Identify which cell holds the provided text, then report its [X, Y] central coordinate. 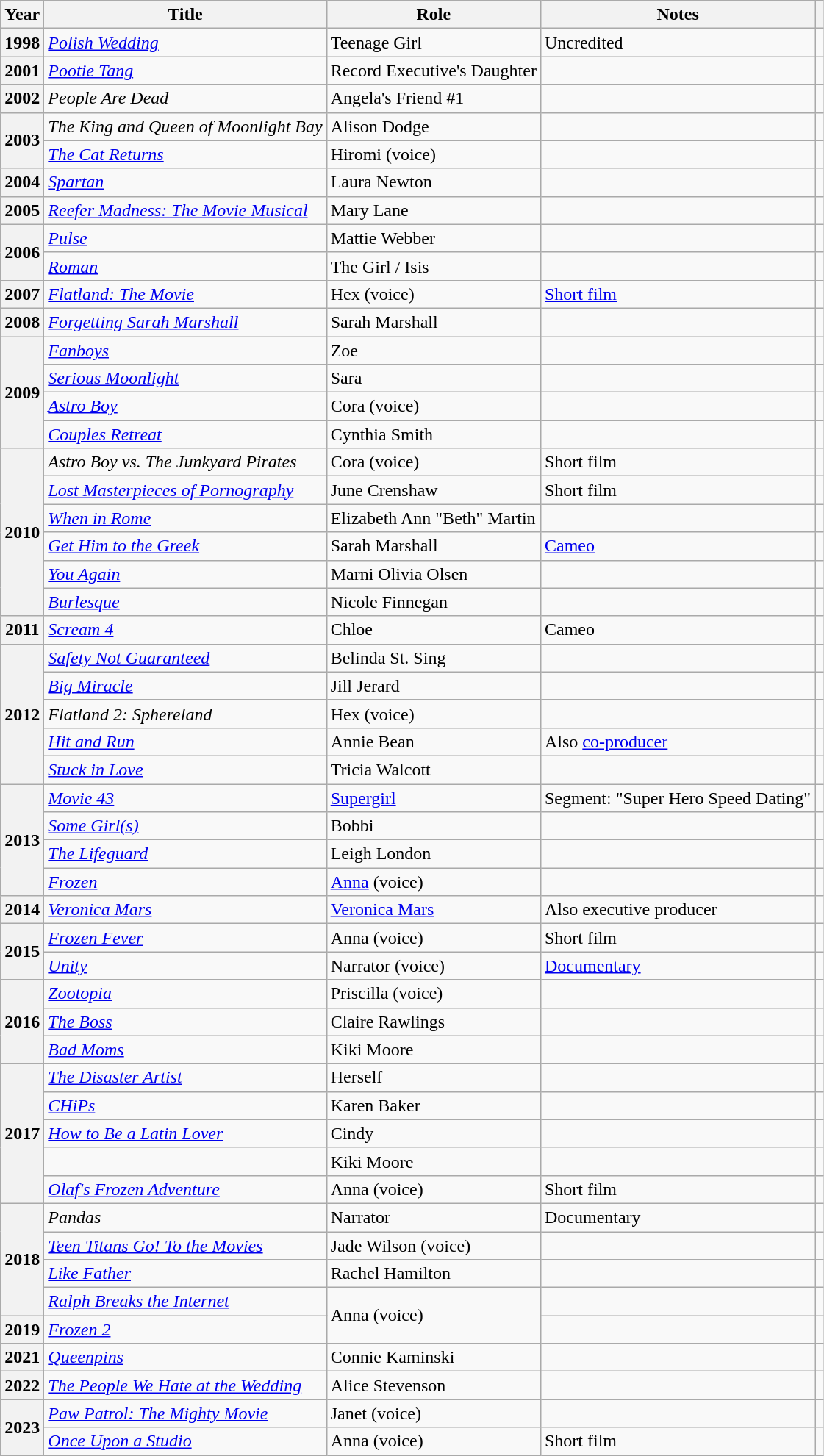
Year [22, 15]
Fanboys [185, 351]
Zoe [434, 351]
You Again [185, 574]
Mary Lane [434, 210]
Jill Jerard [434, 686]
The Girl / Isis [434, 266]
Laura Newton [434, 182]
Astro Boy [185, 406]
Couples Retreat [185, 434]
2022 [22, 1385]
The Boss [185, 1022]
People Are Dead [185, 98]
Serious Moonlight [185, 379]
2016 [22, 1022]
2012 [22, 714]
Record Executive's Daughter [434, 71]
Janet (voice) [434, 1413]
Narrator (voice) [434, 966]
Some Girl(s) [185, 826]
The People We Hate at the Wedding [185, 1385]
2009 [22, 392]
Annie Bean [434, 742]
Jade Wilson (voice) [434, 1246]
Claire Rawlings [434, 1022]
Paw Patrol: The Mighty Movie [185, 1413]
Teenage Girl [434, 43]
Polish Wedding [185, 43]
The King and Queen of Moonlight Bay [185, 126]
Pulse [185, 238]
2002 [22, 98]
2003 [22, 140]
Title [185, 15]
Olaf's Frozen Adventure [185, 1189]
Marni Olivia Olsen [434, 574]
2011 [22, 630]
2007 [22, 294]
Angela's Friend #1 [434, 98]
Safety Not Guaranteed [185, 658]
Like Father [185, 1274]
Roman [185, 266]
Big Miracle [185, 686]
Chloe [434, 630]
2013 [22, 839]
2006 [22, 252]
Narrator [434, 1217]
Stuck in Love [185, 770]
Supergirl [434, 797]
Priscilla (voice) [434, 994]
Bobbi [434, 826]
2017 [22, 1133]
CHiPs [185, 1105]
Connie Kaminski [434, 1358]
Alice Stevenson [434, 1385]
Herself [434, 1077]
Hiromi (voice) [434, 154]
Notes [678, 15]
2021 [22, 1358]
Uncredited [678, 43]
2019 [22, 1330]
Alison Dodge [434, 126]
The Lifeguard [185, 854]
Frozen Fever [185, 938]
Movie 43 [185, 797]
June Crenshaw [434, 490]
2005 [22, 210]
Belinda St. Sing [434, 658]
Teen Titans Go! To the Movies [185, 1246]
Elizabeth Ann "Beth" Martin [434, 518]
Pandas [185, 1217]
Forgetting Sarah Marshall [185, 322]
2014 [22, 910]
2010 [22, 532]
Cynthia Smith [434, 434]
Zootopia [185, 994]
Queenpins [185, 1358]
Get Him to the Greek [185, 546]
Astro Boy vs. The Junkyard Pirates [185, 462]
Hit and Run [185, 742]
How to Be a Latin Lover [185, 1133]
Lost Masterpieces of Pornography [185, 490]
Frozen [185, 882]
The Disaster Artist [185, 1077]
1998 [22, 43]
2023 [22, 1427]
Also executive producer [678, 910]
2001 [22, 71]
Karen Baker [434, 1105]
Reefer Madness: The Movie Musical [185, 210]
2004 [22, 182]
Unity [185, 966]
Also co-producer [678, 742]
Flatland 2: Sphereland [185, 714]
Pootie Tang [185, 71]
The Cat Returns [185, 154]
Sara [434, 379]
Scream 4 [185, 630]
Frozen 2 [185, 1330]
Flatland: The Movie [185, 294]
2015 [22, 952]
When in Rome [185, 518]
Nicole Finnegan [434, 602]
2018 [22, 1259]
Mattie Webber [434, 238]
Bad Moms [185, 1050]
Leigh London [434, 854]
Segment: "Super Hero Speed Dating" [678, 797]
Once Upon a Studio [185, 1441]
Tricia Walcott [434, 770]
Spartan [185, 182]
Cindy [434, 1133]
Ralph Breaks the Internet [185, 1302]
2008 [22, 322]
Burlesque [185, 602]
Rachel Hamilton [434, 1274]
Role [434, 15]
